Extract the (x, y) coordinate from the center of the cell holding the provided text.  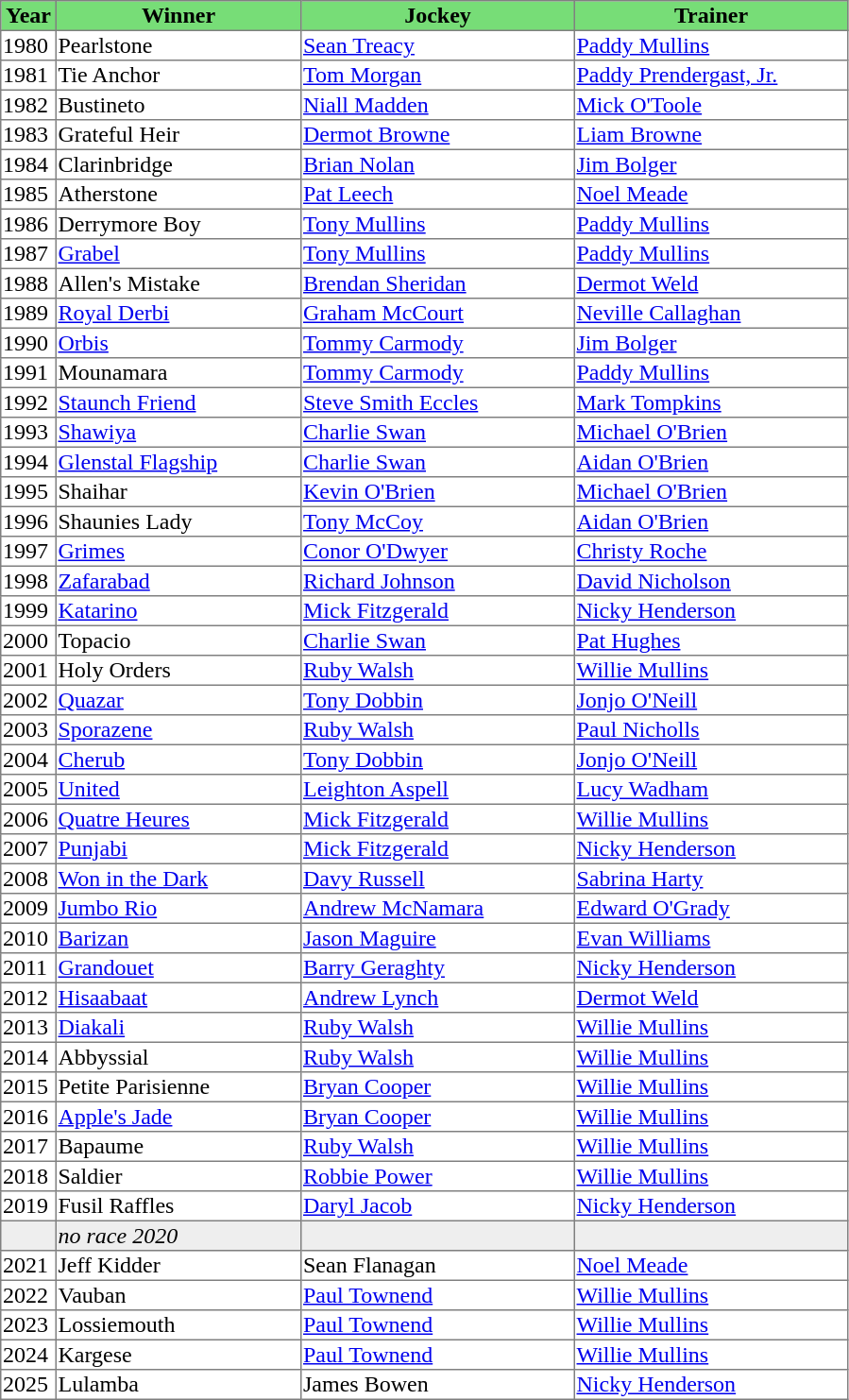
2014 (28, 1057)
2023 (28, 1325)
David Nicholson (711, 581)
1989 (28, 314)
Tie Anchor (178, 76)
Pat Leech (438, 195)
Katarino (178, 611)
Shawiya (178, 433)
1988 (28, 283)
Barry Geraghty (438, 968)
Sabrina Harty (711, 879)
James Bowen (438, 1385)
Quazar (178, 700)
2015 (28, 1087)
Shaunies Lady (178, 521)
Grateful Heir (178, 135)
Tom Morgan (438, 76)
Davy Russell (438, 879)
1995 (28, 492)
1981 (28, 76)
2008 (28, 879)
1985 (28, 195)
Andrew McNamara (438, 909)
2011 (28, 968)
1993 (28, 433)
Hisaabaat (178, 998)
2012 (28, 998)
United (178, 790)
1998 (28, 581)
Derrymore Boy (178, 224)
1996 (28, 521)
Brian Nolan (438, 164)
Trainer (711, 16)
Mounamara (178, 373)
Shaihar (178, 492)
Jason Maguire (438, 938)
Grandouet (178, 968)
2013 (28, 1028)
Paddy Prendergast, Jr. (711, 76)
Apple's Jade (178, 1117)
Abbyssial (178, 1057)
Kevin O'Brien (438, 492)
Lucy Wadham (711, 790)
Neville Callaghan (711, 314)
Punjabi (178, 849)
Allen's Mistake (178, 283)
1999 (28, 611)
Kargese (178, 1355)
Robbie Power (438, 1176)
Diakali (178, 1028)
1992 (28, 402)
Richard Johnson (438, 581)
Grimes (178, 552)
Staunch Friend (178, 402)
Year (28, 16)
Paul Nicholls (711, 730)
no race 2020 (178, 1236)
Holy Orders (178, 671)
Lulamba (178, 1385)
2017 (28, 1147)
2022 (28, 1295)
2019 (28, 1206)
2025 (28, 1385)
1987 (28, 254)
Petite Parisienne (178, 1087)
Grabel (178, 254)
1997 (28, 552)
2018 (28, 1176)
Fusil Raffles (178, 1206)
Royal Derbi (178, 314)
Lossiemouth (178, 1325)
Daryl Jacob (438, 1206)
1984 (28, 164)
1991 (28, 373)
Evan Williams (711, 938)
Graham McCourt (438, 314)
Andrew Lynch (438, 998)
Jumbo Rio (178, 909)
Bustineto (178, 105)
Liam Browne (711, 135)
Pearlstone (178, 45)
Cherub (178, 760)
2016 (28, 1117)
Pat Hughes (711, 640)
Dermot Browne (438, 135)
Leighton Aspell (438, 790)
Won in the Dark (178, 879)
2001 (28, 671)
Christy Roche (711, 552)
Jockey (438, 16)
Glenstal Flagship (178, 462)
Tony McCoy (438, 521)
2006 (28, 819)
2002 (28, 700)
2010 (28, 938)
2004 (28, 760)
Brendan Sheridan (438, 283)
Conor O'Dwyer (438, 552)
Atherstone (178, 195)
Saldier (178, 1176)
Sporazene (178, 730)
1982 (28, 105)
Niall Madden (438, 105)
Bapaume (178, 1147)
2000 (28, 640)
Quatre Heures (178, 819)
Topacio (178, 640)
Sean Flanagan (438, 1266)
Clarinbridge (178, 164)
Jeff Kidder (178, 1266)
1986 (28, 224)
Zafarabad (178, 581)
2007 (28, 849)
1990 (28, 343)
2009 (28, 909)
Mick O'Toole (711, 105)
2024 (28, 1355)
1980 (28, 45)
2003 (28, 730)
Vauban (178, 1295)
Barizan (178, 938)
2005 (28, 790)
Winner (178, 16)
Sean Treacy (438, 45)
Edward O'Grady (711, 909)
1983 (28, 135)
Steve Smith Eccles (438, 402)
Mark Tompkins (711, 402)
1994 (28, 462)
Orbis (178, 343)
2021 (28, 1266)
